Search for the cell housing the specified text and yield its (X, Y) center coordinate. 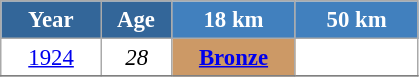
1924 (52, 58)
50 km (356, 20)
28 (136, 58)
Bronze (234, 58)
Year (52, 20)
Age (136, 20)
18 km (234, 20)
